Find where the given text appears and provide that cell's center as (X, Y) coordinate. 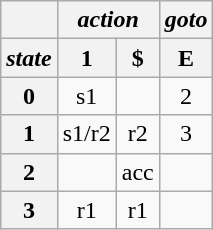
r2 (138, 134)
0 (29, 96)
$ (138, 58)
s1/r2 (86, 134)
goto (186, 20)
state (29, 58)
action (108, 20)
E (186, 58)
s1 (86, 96)
acc (138, 172)
